Pinpoint the cell where the given text exists, returning its [x, y] midpoint coordinate. 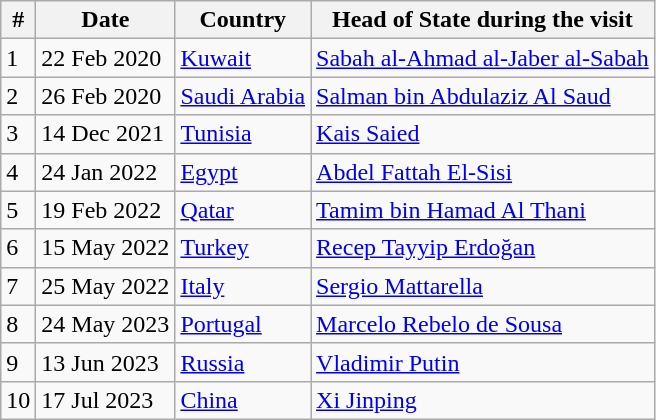
2 [18, 96]
Saudi Arabia [243, 96]
Date [106, 20]
# [18, 20]
Salman bin Abdulaziz Al Saud [483, 96]
26 Feb 2020 [106, 96]
Kuwait [243, 58]
9 [18, 362]
25 May 2022 [106, 286]
1 [18, 58]
17 Jul 2023 [106, 400]
6 [18, 248]
22 Feb 2020 [106, 58]
Country [243, 20]
Qatar [243, 210]
Italy [243, 286]
Abdel Fattah El-Sisi [483, 172]
Tamim bin Hamad Al Thani [483, 210]
Vladimir Putin [483, 362]
24 Jan 2022 [106, 172]
4 [18, 172]
Russia [243, 362]
Egypt [243, 172]
13 Jun 2023 [106, 362]
Portugal [243, 324]
14 Dec 2021 [106, 134]
7 [18, 286]
Head of State during the visit [483, 20]
5 [18, 210]
Marcelo Rebelo de Sousa [483, 324]
3 [18, 134]
Xi Jinping [483, 400]
15 May 2022 [106, 248]
Sabah al-Ahmad al-Jaber al-Sabah [483, 58]
Recep Tayyip Erdoğan [483, 248]
Tunisia [243, 134]
Sergio Mattarella [483, 286]
Kais Saied [483, 134]
24 May 2023 [106, 324]
19 Feb 2022 [106, 210]
10 [18, 400]
Turkey [243, 248]
8 [18, 324]
China [243, 400]
